Scan for the cell matching the given text and deliver its [x, y] coordinate at center. 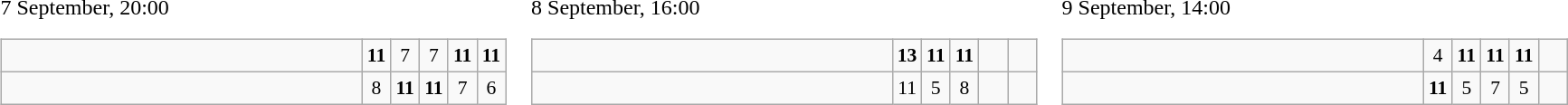
13 [908, 56]
6 [491, 88]
4 [1438, 56]
